Detect which cell encompasses the target text, then output its (x, y) center coordinate. 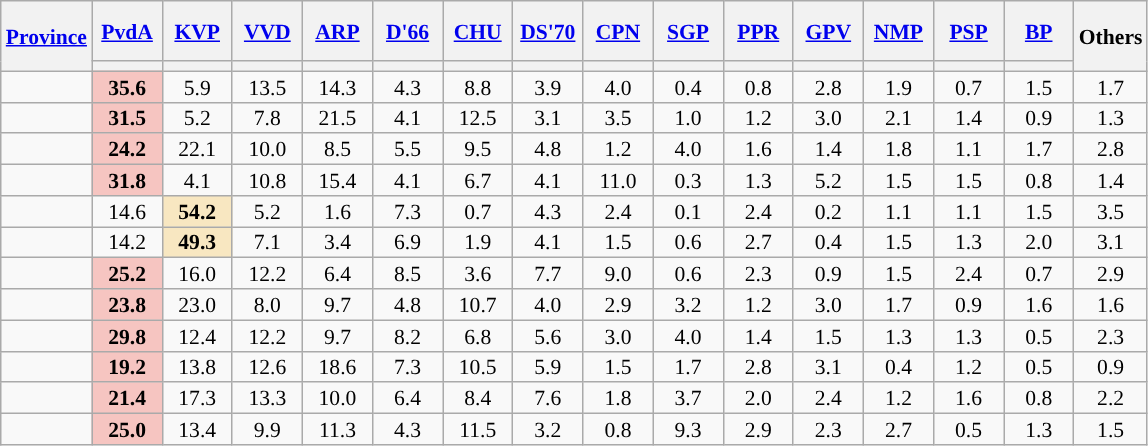
29.8 (127, 336)
3.4 (337, 242)
DS'70 (548, 31)
3.7 (688, 398)
21.5 (337, 118)
2.1 (898, 118)
8.8 (478, 86)
10.8 (267, 180)
49.3 (197, 242)
Province (46, 36)
KVP (197, 31)
17.3 (197, 398)
13.8 (197, 366)
6.9 (408, 242)
9.9 (267, 430)
12.6 (267, 366)
13.3 (267, 398)
24.2 (127, 150)
12.4 (197, 336)
11.5 (478, 430)
8.4 (478, 398)
BP (1039, 31)
ARP (337, 31)
0.2 (828, 212)
PSP (969, 31)
22.1 (197, 150)
PPR (758, 31)
9.3 (688, 430)
16.0 (197, 274)
35.6 (127, 86)
CPN (618, 31)
3.6 (478, 274)
54.2 (197, 212)
12.5 (478, 118)
CHU (478, 31)
D'66 (408, 31)
25.0 (127, 430)
14.3 (337, 86)
7.6 (548, 398)
7.1 (267, 242)
23.0 (197, 304)
3.9 (548, 86)
7.7 (548, 274)
8.0 (267, 304)
21.4 (127, 398)
6.8 (478, 336)
SGP (688, 31)
13.4 (197, 430)
Others (1111, 36)
1.0 (688, 118)
31.8 (127, 180)
2.2 (1111, 398)
11.0 (618, 180)
13.5 (267, 86)
5.5 (408, 150)
31.5 (127, 118)
NMP (898, 31)
11.3 (337, 430)
10.7 (478, 304)
19.2 (127, 366)
8.2 (408, 336)
23.8 (127, 304)
0.3 (688, 180)
15.4 (337, 180)
6.7 (478, 180)
14.6 (127, 212)
GPV (828, 31)
PvdA (127, 31)
18.6 (337, 366)
9.0 (618, 274)
0.1 (688, 212)
VVD (267, 31)
5.6 (548, 336)
9.5 (478, 150)
14.2 (127, 242)
10.5 (478, 366)
25.2 (127, 274)
7.8 (267, 118)
